For the text-containing cell, return its midpoint in [X, Y] coordinate format. 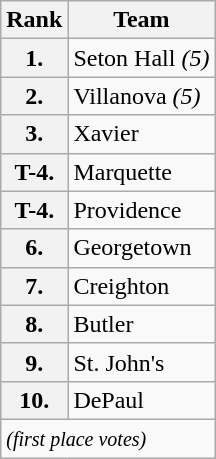
2. [34, 96]
6. [34, 248]
10. [34, 400]
Georgetown [142, 248]
Team [142, 20]
Villanova (5) [142, 96]
Creighton [142, 286]
St. John's [142, 362]
Xavier [142, 134]
Seton Hall (5) [142, 58]
9. [34, 362]
8. [34, 324]
Marquette [142, 172]
3. [34, 134]
Butler [142, 324]
Rank [34, 20]
DePaul [142, 400]
Providence [142, 210]
7. [34, 286]
1. [34, 58]
(first place votes) [108, 438]
